Capture the cell that displays the provided text and extract its (X, Y) central coordinate. 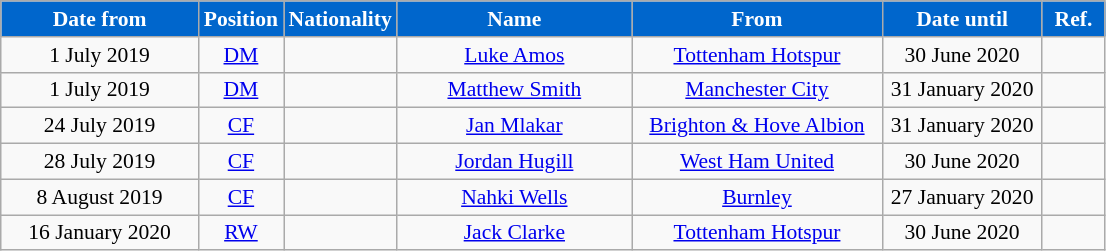
16 January 2020 (100, 233)
Luke Amos (514, 55)
27 January 2020 (962, 197)
24 July 2019 (100, 126)
Matthew Smith (514, 90)
Nationality (340, 19)
Burnley (757, 197)
From (757, 19)
Manchester City (757, 90)
Date from (100, 19)
Ref. (1074, 19)
Position (240, 19)
Jordan Hugill (514, 162)
8 August 2019 (100, 197)
Jack Clarke (514, 233)
Brighton & Hove Albion (757, 126)
Date until (962, 19)
Jan Mlakar (514, 126)
West Ham United (757, 162)
RW (240, 233)
Nahki Wells (514, 197)
28 July 2019 (100, 162)
Name (514, 19)
